Return the [X, Y] coordinate for the center point of the cell that contains the specified text.  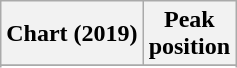
Peak position [189, 34]
Chart (2019) [72, 34]
